For the text-containing cell, return its midpoint in [X, Y] coordinate format. 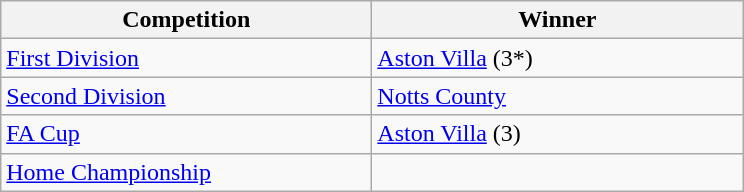
Aston Villa (3) [558, 134]
FA Cup [186, 134]
Home Championship [186, 172]
Notts County [558, 96]
Competition [186, 20]
Aston Villa (3*) [558, 58]
Second Division [186, 96]
First Division [186, 58]
Winner [558, 20]
